For the text-containing cell, return its midpoint in [x, y] coordinate format. 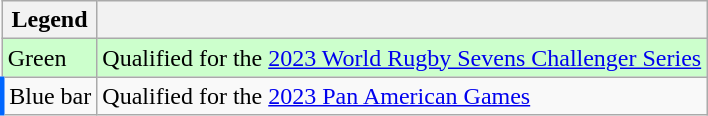
Blue bar [50, 96]
Legend [50, 20]
Qualified for the 2023 Pan American Games [402, 96]
Qualified for the 2023 World Rugby Sevens Challenger Series [402, 58]
Green [50, 58]
